Return the [X, Y] coordinate for the center point of the cell that contains the specified text.  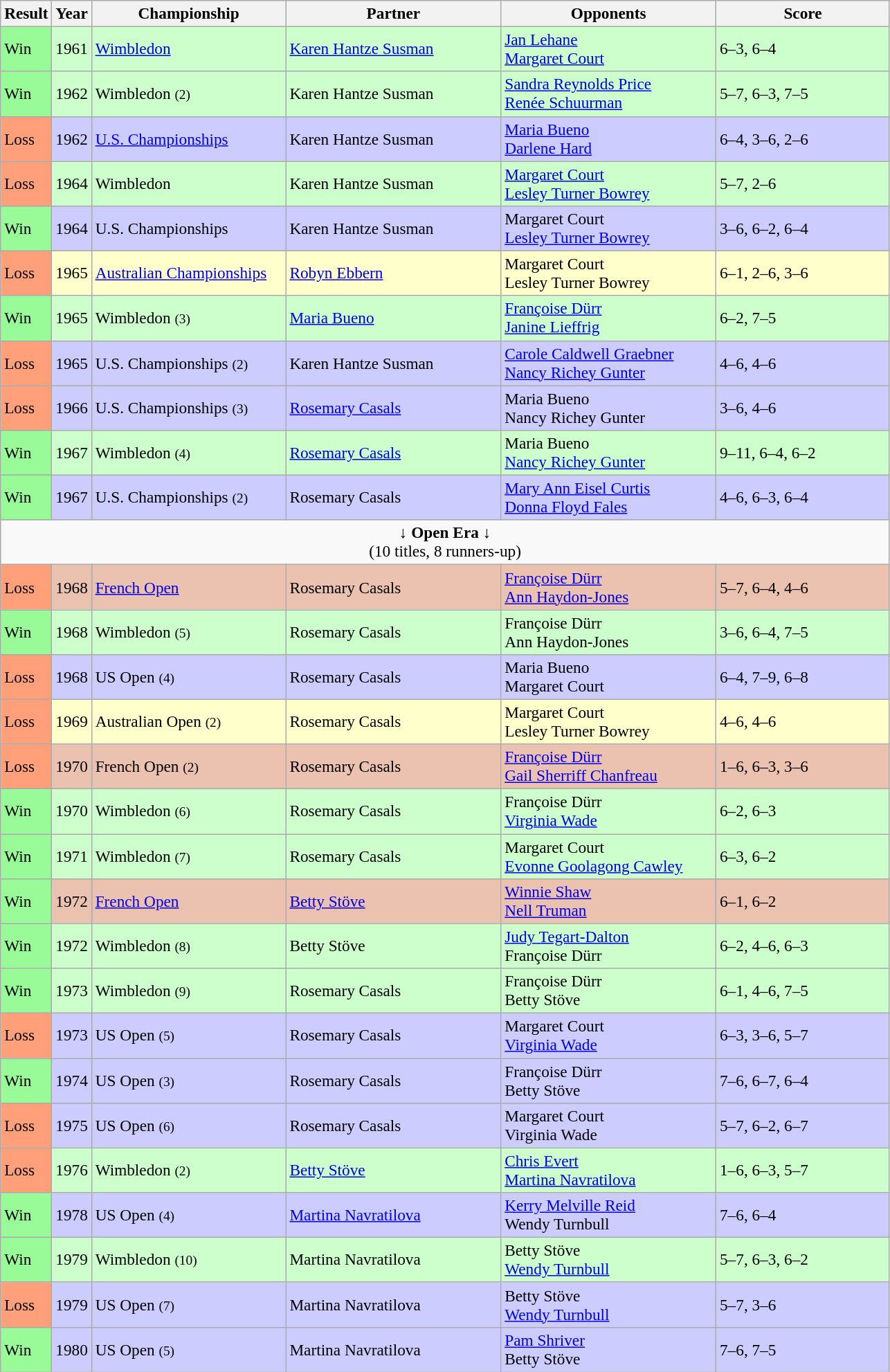
6–3, 6–4 [803, 48]
Year [72, 13]
7–6, 7–5 [803, 1350]
Maria Bueno Darlene Hard [609, 138]
Françoise Dürr Virginia Wade [609, 811]
5–7, 6–2, 6–7 [803, 1126]
Carole Caldwell Graebner Nancy Richey Gunter [609, 363]
↓ Open Era ↓(10 titles, 8 runners-up) [446, 543]
6–3, 6–2 [803, 856]
Wimbledon (4) [188, 453]
6–1, 2–6, 3–6 [803, 273]
Maria Bueno [393, 318]
Wimbledon (8) [188, 946]
Chris Evert Martina Navratilova [609, 1170]
US Open (6) [188, 1126]
Result [26, 13]
6–2, 7–5 [803, 318]
6–1, 4–6, 7–5 [803, 990]
1974 [72, 1080]
1975 [72, 1126]
9–11, 6–4, 6–2 [803, 453]
US Open (3) [188, 1080]
3–6, 4–6 [803, 407]
Françoise Dürr Janine Lieffrig [609, 318]
Winnie Shaw Nell Truman [609, 901]
Partner [393, 13]
3–6, 6–4, 7–5 [803, 631]
1980 [72, 1350]
1971 [72, 856]
6–2, 6–3 [803, 811]
1978 [72, 1214]
6–1, 6–2 [803, 901]
5–7, 6–4, 4–6 [803, 587]
Australian Championships [188, 273]
1961 [72, 48]
Sandra Reynolds Price Renée Schuurman [609, 94]
Championship [188, 13]
Pam Shriver Betty Stöve [609, 1350]
5–7, 6–3, 6–2 [803, 1260]
5–7, 3–6 [803, 1304]
Score [803, 13]
Judy Tegart-Dalton Françoise Dürr [609, 946]
Jan Lehane Margaret Court [609, 48]
Opponents [609, 13]
Wimbledon (9) [188, 990]
3–6, 6–2, 6–4 [803, 228]
6–4, 7–9, 6–8 [803, 677]
5–7, 6–3, 7–5 [803, 94]
6–4, 3–6, 2–6 [803, 138]
Wimbledon (5) [188, 631]
1–6, 6–3, 3–6 [803, 767]
7–6, 6–7, 6–4 [803, 1080]
6–3, 3–6, 5–7 [803, 1036]
4–6, 6–3, 6–4 [803, 497]
Margaret Court Evonne Goolagong Cawley [609, 856]
5–7, 2–6 [803, 183]
Maria Bueno Margaret Court [609, 677]
Kerry Melville Reid Wendy Turnbull [609, 1214]
Mary Ann Eisel Curtis Donna Floyd Fales [609, 497]
1–6, 6–3, 5–7 [803, 1170]
Australian Open (2) [188, 721]
French Open (2) [188, 767]
Wimbledon (6) [188, 811]
Robyn Ebbern [393, 273]
Wimbledon (3) [188, 318]
Wimbledon (10) [188, 1260]
1966 [72, 407]
Françoise Dürr Gail Sherriff Chanfreau [609, 767]
1976 [72, 1170]
US Open (7) [188, 1304]
1969 [72, 721]
7–6, 6–4 [803, 1214]
Wimbledon (7) [188, 856]
U.S. Championships (3) [188, 407]
6–2, 4–6, 6–3 [803, 946]
